Capture the cell that displays the provided text and extract its (x, y) central coordinate. 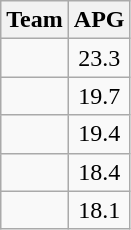
23.3 (99, 58)
19.7 (99, 96)
18.1 (99, 210)
19.4 (99, 134)
Team (35, 20)
18.4 (99, 172)
APG (99, 20)
